Capture the cell that displays the provided text and extract its (X, Y) central coordinate. 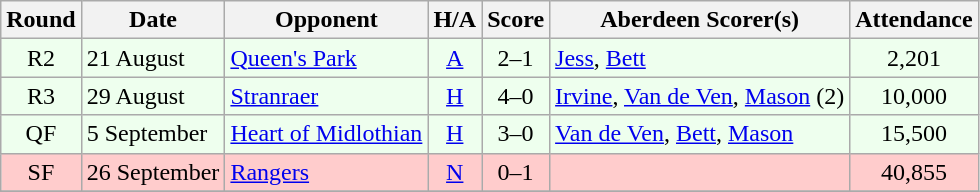
H/A (455, 20)
Date (153, 20)
0–1 (516, 172)
26 September (153, 172)
Irvine, Van de Ven, Mason (2) (700, 96)
21 August (153, 58)
Van de Ven, Bett, Mason (700, 134)
Aberdeen Scorer(s) (700, 20)
Score (516, 20)
N (455, 172)
29 August (153, 96)
4–0 (516, 96)
R2 (41, 58)
Rangers (326, 172)
SF (41, 172)
5 September (153, 134)
15,500 (914, 134)
Round (41, 20)
Jess, Bett (700, 58)
2–1 (516, 58)
10,000 (914, 96)
40,855 (914, 172)
3–0 (516, 134)
Attendance (914, 20)
QF (41, 134)
Stranraer (326, 96)
Opponent (326, 20)
R3 (41, 96)
A (455, 58)
2,201 (914, 58)
Heart of Midlothian (326, 134)
Queen's Park (326, 58)
